Detect which cell encompasses the target text, then output its [x, y] center coordinate. 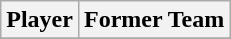
Player [40, 20]
Former Team [154, 20]
